Pinpoint the cell where the given text exists, returning its [X, Y] midpoint coordinate. 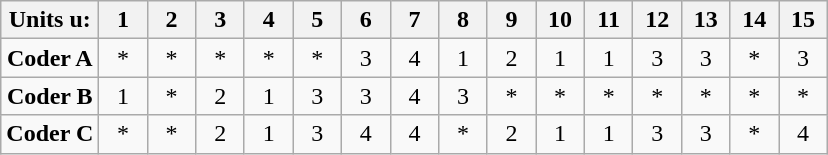
8 [464, 20]
6 [366, 20]
11 [608, 20]
Coder B [50, 96]
Coder C [50, 134]
12 [658, 20]
15 [804, 20]
10 [560, 20]
14 [754, 20]
5 [318, 20]
7 [414, 20]
9 [512, 20]
13 [706, 20]
Coder A [50, 58]
Units u: [50, 20]
